Return the [x, y] coordinate for the center point of the cell that contains the specified text.  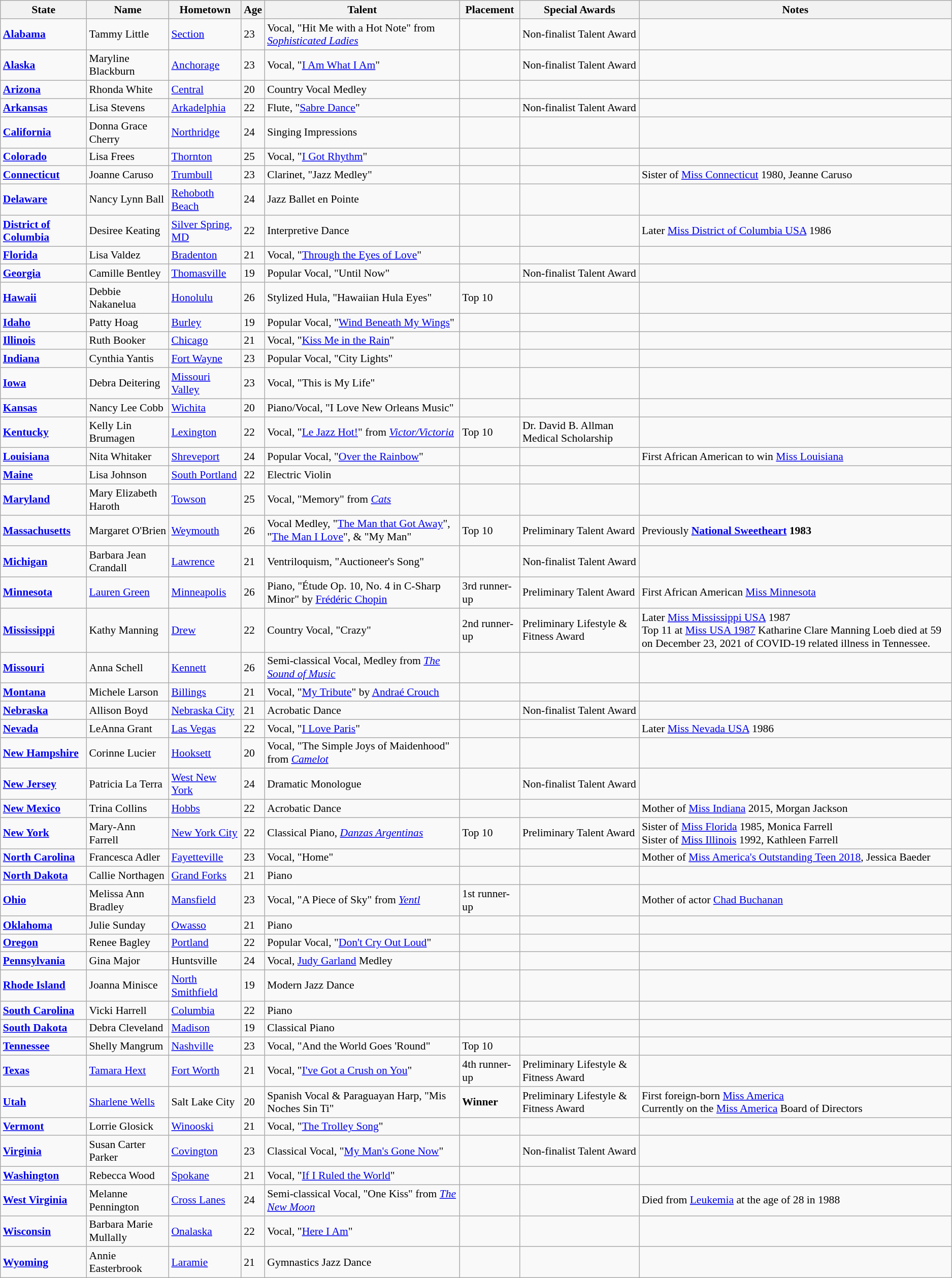
Las Vegas [205, 729]
Debra Deitering [128, 383]
Covington [205, 1152]
Vocal, "I've Got a Crush on You" [362, 1071]
Rhonda White [128, 90]
Thornton [205, 157]
Corinne Lucier [128, 752]
Louisiana [44, 457]
Kentucky [44, 433]
Sharlene Wells [128, 1102]
Mary Elizabeth Haroth [128, 500]
Kathy Manning [128, 631]
Hooksett [205, 752]
3rd runner-up [489, 593]
Popular Vocal, "Wind Beneath My Wings" [362, 322]
LeAnna Grant [128, 729]
First foreign-born Miss AmericaCurrently on the Miss America Board of Directors [795, 1102]
Arkansas [44, 108]
Kansas [44, 408]
Lisa Johnson [128, 475]
West Virginia [44, 1200]
Nancy Lynn Ball [128, 200]
Colorado [44, 157]
North Carolina [44, 858]
Vicki Harrell [128, 1010]
Chicago [205, 341]
Section [205, 35]
New York [44, 833]
Spokane [205, 1176]
Trumbull [205, 175]
Popular Vocal, "Don't Cry Out Loud" [362, 943]
Onalaska [205, 1231]
Joanna Minisce [128, 986]
Hometown [205, 10]
Vocal, "The Simple Joys of Maidenhood" from Camelot [362, 752]
Later Miss Nevada USA 1986 [795, 729]
Winooski [205, 1127]
Michele Larson [128, 693]
Vocal, "And the World Goes 'Round" [362, 1046]
Vocal, Judy Garland Medley [362, 961]
Nancy Lee Cobb [128, 408]
Modern Jazz Dance [362, 986]
Jazz Ballet en Pointe [362, 200]
New Mexico [44, 809]
Tennessee [44, 1046]
Sister of Miss Florida 1985, Monica FarrellSister of Miss Illinois 1992, Kathleen Farrell [795, 833]
Tammy Little [128, 35]
Barbara Jean Crandall [128, 562]
Vocal, "If I Ruled the World" [362, 1176]
Michigan [44, 562]
Virginia [44, 1152]
Vocal Medley, "The Man that Got Away", "The Man I Love", & "My Man" [362, 530]
Hobbs [205, 809]
Salt Lake City [205, 1102]
Mother of Miss America's Outstanding Teen 2018, Jessica Baeder [795, 858]
Previously National Sweetheart 1983 [795, 530]
Anna Schell [128, 667]
Kelly Lin Brumagen [128, 433]
Lauren Green [128, 593]
Arizona [44, 90]
Country Vocal, "Crazy" [362, 631]
Francesca Adler [128, 858]
Massachusetts [44, 530]
Columbia [205, 1010]
Nita Whitaker [128, 457]
South Dakota [44, 1028]
Allison Boyd [128, 710]
North Smithfield [205, 986]
Lisa Valdez [128, 255]
Clarinet, "Jazz Medley" [362, 175]
Towson [205, 500]
Renee Bagley [128, 943]
Burley [205, 322]
Talent [362, 10]
Popular Vocal, "City Lights" [362, 359]
Vocal, "The Trolley Song" [362, 1127]
Ohio [44, 901]
New York City [205, 833]
Mary-Ann Farrell [128, 833]
Desiree Keating [128, 231]
Joanne Caruso [128, 175]
Debbie Nakanelua [128, 298]
Notes [795, 10]
Weymouth [205, 530]
Utah [44, 1102]
Fort Wayne [205, 359]
Anchorage [205, 65]
Stylized Hula, "Hawaiian Hula Eyes" [362, 298]
Classical Vocal, "My Man's Gone Now" [362, 1152]
Minnesota [44, 593]
New Jersey [44, 784]
Patricia La Terra [128, 784]
Lisa Frees [128, 157]
Semi-classical Vocal, Medley from The Sound of Music [362, 667]
Cross Lanes [205, 1200]
Missouri [44, 667]
Pennsylvania [44, 961]
Annie Easterbrook [128, 1262]
Dramatic Monologue [362, 784]
Central [205, 90]
1st runner-up [489, 901]
Maryland [44, 500]
Huntsville [205, 961]
Kennett [205, 667]
Alabama [44, 35]
Debra Cleveland [128, 1028]
Camille Bentley [128, 274]
Margaret O'Brien [128, 530]
Alaska [44, 65]
Vocal, "Here I Am" [362, 1231]
California [44, 132]
Grand Forks [205, 876]
Vocal, "Home" [362, 858]
Connecticut [44, 175]
South Carolina [44, 1010]
Maine [44, 475]
Nevada [44, 729]
Name [128, 10]
Montana [44, 693]
Lorrie Glosick [128, 1127]
Cynthia Yantis [128, 359]
Dr. David B. Allman Medical Scholarship [580, 433]
Vocal, "I Got Rhythm" [362, 157]
Nashville [205, 1046]
Rebecca Wood [128, 1176]
Donna Grace Cherry [128, 132]
Laramie [205, 1262]
Idaho [44, 322]
Vocal, "Kiss Me in the Rain" [362, 341]
Oklahoma [44, 925]
Wichita [205, 408]
Piano, "Étude Op. 10, No. 4 in C-Sharp Minor" by Frédéric Chopin [362, 593]
Sister of Miss Connecticut 1980, Jeanne Caruso [795, 175]
Nebraska [44, 710]
Lexington [205, 433]
Vocal, "Through the Eyes of Love" [362, 255]
Vocal, "This is My Life" [362, 383]
West New York [205, 784]
Vocal, "Hit Me with a Hot Note" from Sophisticated Ladies [362, 35]
Honolulu [205, 298]
Iowa [44, 383]
Patty Hoag [128, 322]
Bradenton [205, 255]
Minneapolis [205, 593]
Florida [44, 255]
Gymnastics Jazz Dance [362, 1262]
Fort Worth [205, 1071]
First African American Miss Minnesota [795, 593]
Maryline Blackburn [128, 65]
District of Columbia [44, 231]
North Dakota [44, 876]
Northridge [205, 132]
Classical Piano [362, 1028]
Rhode Island [44, 986]
State [44, 10]
Died from Leukemia at the age of 28 in 1988 [795, 1200]
Popular Vocal, "Over the Rainbow" [362, 457]
Shreveport [205, 457]
Owasso [205, 925]
Mother of actor Chad Buchanan [795, 901]
Flute, "Sabre Dance" [362, 108]
Mother of Miss Indiana 2015, Morgan Jackson [795, 809]
Vocal, "I Love Paris" [362, 729]
Popular Vocal, "Until Now" [362, 274]
Oregon [44, 943]
First African American to win Miss Louisiana [795, 457]
Nebraska City [205, 710]
Georgia [44, 274]
Vocal, "I Am What I Am" [362, 65]
Rehoboth Beach [205, 200]
Vocal, "Le Jazz Hot!" from Victor/Victoria [362, 433]
New Hampshire [44, 752]
Washington [44, 1176]
Interpretive Dance [362, 231]
Later Miss District of Columbia USA 1986 [795, 231]
Shelly Mangrum [128, 1046]
Vocal, "Memory" from Cats [362, 500]
Gina Major [128, 961]
Barbara Marie Mullally [128, 1231]
Ruth Booker [128, 341]
Julie Sunday [128, 925]
Piano/Vocal, "I Love New Orleans Music" [362, 408]
Drew [205, 631]
Thomasville [205, 274]
Spanish Vocal & Paraguayan Harp, "Mis Noches Sin Ti" [362, 1102]
Age [253, 10]
Winner [489, 1102]
Melissa Ann Bradley [128, 901]
Wyoming [44, 1262]
Trina Collins [128, 809]
Texas [44, 1071]
Fayetteville [205, 858]
Delaware [44, 200]
Susan Carter Parker [128, 1152]
Country Vocal Medley [362, 90]
Lawrence [205, 562]
4th runner-up [489, 1071]
Madison [205, 1028]
Illinois [44, 341]
Vermont [44, 1127]
Arkadelphia [205, 108]
Mississippi [44, 631]
Special Awards [580, 10]
Electric Violin [362, 475]
Callie Northagen [128, 876]
Ventriloquism, "Auctioneer's Song" [362, 562]
Melanne Pennington [128, 1200]
Classical Piano, Danzas Argentinas [362, 833]
2nd runner-up [489, 631]
Indiana [44, 359]
Tamara Hext [128, 1071]
Vocal, "A Piece of Sky" from Yentl [362, 901]
Wisconsin [44, 1231]
Mansfield [205, 901]
Singing Impressions [362, 132]
Vocal, "My Tribute" by Andraé Crouch [362, 693]
Placement [489, 10]
Missouri Valley [205, 383]
Portland [205, 943]
Lisa Stevens [128, 108]
Semi-classical Vocal, "One Kiss" from The New Moon [362, 1200]
Hawaii [44, 298]
Silver Spring, MD [205, 231]
South Portland [205, 475]
Billings [205, 693]
